Scan for the cell matching the given text and deliver its [x, y] coordinate at center. 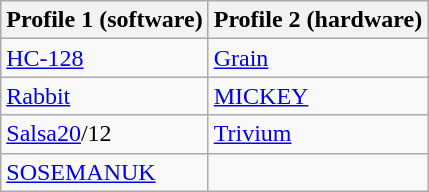
Salsa20/12 [104, 134]
HC-128 [104, 58]
Grain [318, 58]
SOSEMANUK [104, 172]
Trivium [318, 134]
Profile 2 (hardware) [318, 20]
MICKEY [318, 96]
Profile 1 (software) [104, 20]
Rabbit [104, 96]
